Scan for the cell matching the given text and deliver its (x, y) coordinate at center. 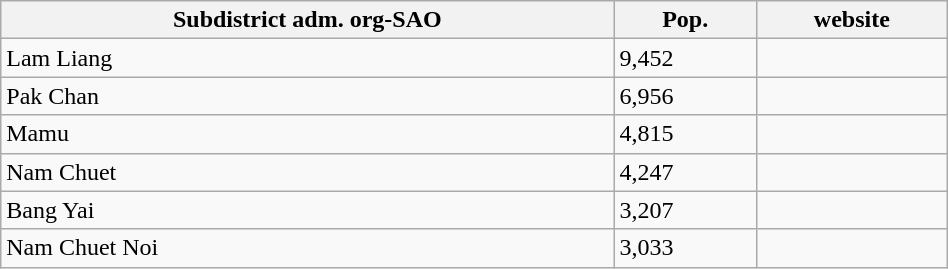
Subdistrict adm. org-SAO (308, 20)
website (852, 20)
6,956 (686, 96)
9,452 (686, 58)
3,033 (686, 248)
Pop. (686, 20)
Bang Yai (308, 210)
4,247 (686, 172)
Lam Liang (308, 58)
Pak Chan (308, 96)
Mamu (308, 134)
4,815 (686, 134)
3,207 (686, 210)
Nam Chuet (308, 172)
Nam Chuet Noi (308, 248)
